For the text-containing cell, return its midpoint in (x, y) coordinate format. 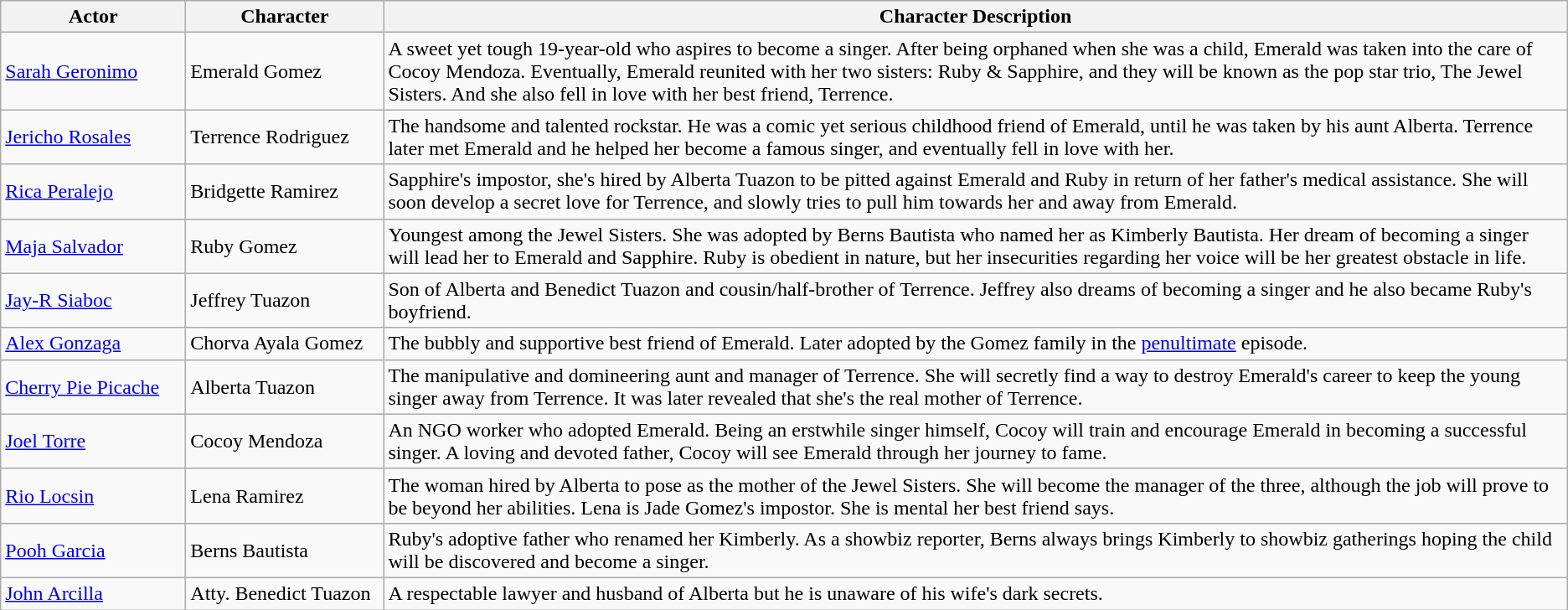
A respectable lawyer and husband of Alberta but he is unaware of his wife's dark secrets. (975, 593)
Maja Salvador (94, 246)
Lena Ramirez (285, 496)
Rica Peralejo (94, 191)
Cocoy Mendoza (285, 441)
Rio Locsin (94, 496)
Atty. Benedict Tuazon (285, 593)
Terrence Rodriguez (285, 137)
Emerald Gomez (285, 71)
Chorva Ayala Gomez (285, 344)
John Arcilla (94, 593)
Cherry Pie Picache (94, 387)
Alberta Tuazon (285, 387)
Alex Gonzaga (94, 344)
Jericho Rosales (94, 137)
Joel Torre (94, 441)
Jay-R Siaboc (94, 300)
Character Description (975, 17)
Actor (94, 17)
Bridgette Ramirez (285, 191)
The bubbly and supportive best friend of Emerald. Later adopted by the Gomez family in the penultimate episode. (975, 344)
Pooh Garcia (94, 550)
Son of Alberta and Benedict Tuazon and cousin/half-brother of Terrence. Jeffrey also dreams of becoming a singer and he also became Ruby's boyfriend. (975, 300)
Berns Bautista (285, 550)
Jeffrey Tuazon (285, 300)
Character (285, 17)
Sarah Geronimo (94, 71)
Ruby Gomez (285, 246)
